Return [X, Y] of the center of cell containing provided text 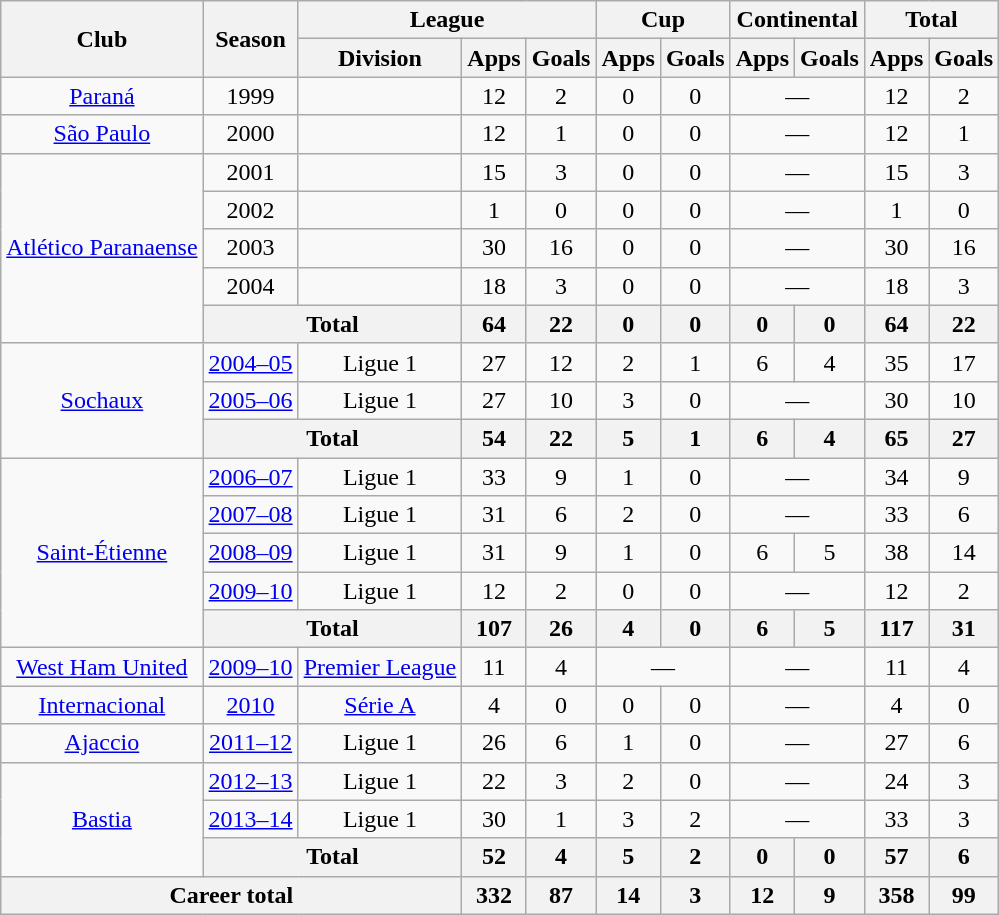
Paraná [102, 96]
54 [494, 438]
2013–14 [250, 819]
2012–13 [250, 781]
24 [896, 781]
Continental [797, 20]
2006–07 [250, 477]
League [447, 20]
358 [896, 895]
332 [494, 895]
117 [896, 629]
99 [964, 895]
Bastia [102, 819]
Division [380, 58]
2008–09 [250, 553]
2005–06 [250, 400]
2001 [250, 172]
2004–05 [250, 362]
35 [896, 362]
87 [561, 895]
2007–08 [250, 515]
2000 [250, 134]
38 [896, 553]
Internacional [102, 705]
107 [494, 629]
West Ham United [102, 667]
2011–12 [250, 743]
Sochaux [102, 400]
1999 [250, 96]
Saint-Étienne [102, 553]
2010 [250, 705]
Ajaccio [102, 743]
Career total [232, 895]
Cup [663, 20]
2003 [250, 248]
Atlético Paranaense [102, 248]
2002 [250, 210]
2004 [250, 286]
Série A [380, 705]
57 [896, 857]
65 [896, 438]
17 [964, 362]
Season [250, 39]
34 [896, 477]
52 [494, 857]
Premier League [380, 667]
São Paulo [102, 134]
Club [102, 39]
